Determine the [x, y] coordinate at the center of the cell enclosing the given text.  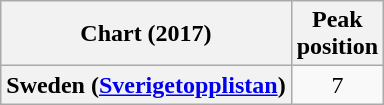
Chart (2017) [146, 34]
7 [337, 85]
Sweden (Sverigetopplistan) [146, 85]
Peakposition [337, 34]
